Scan for the cell matching the given text and deliver its (X, Y) coordinate at center. 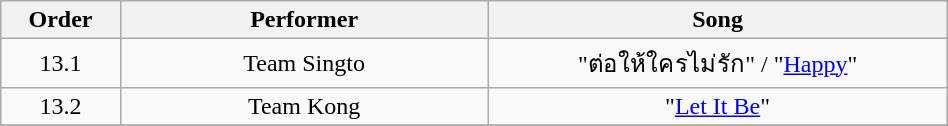
Order (61, 20)
"ต่อให้ใครไม่รัก" / "Happy" (718, 64)
"Let It Be" (718, 106)
Song (718, 20)
Performer (304, 20)
Team Kong (304, 106)
Team Singto (304, 64)
13.1 (61, 64)
13.2 (61, 106)
